Find where the given text appears and provide that cell's center as [x, y] coordinate. 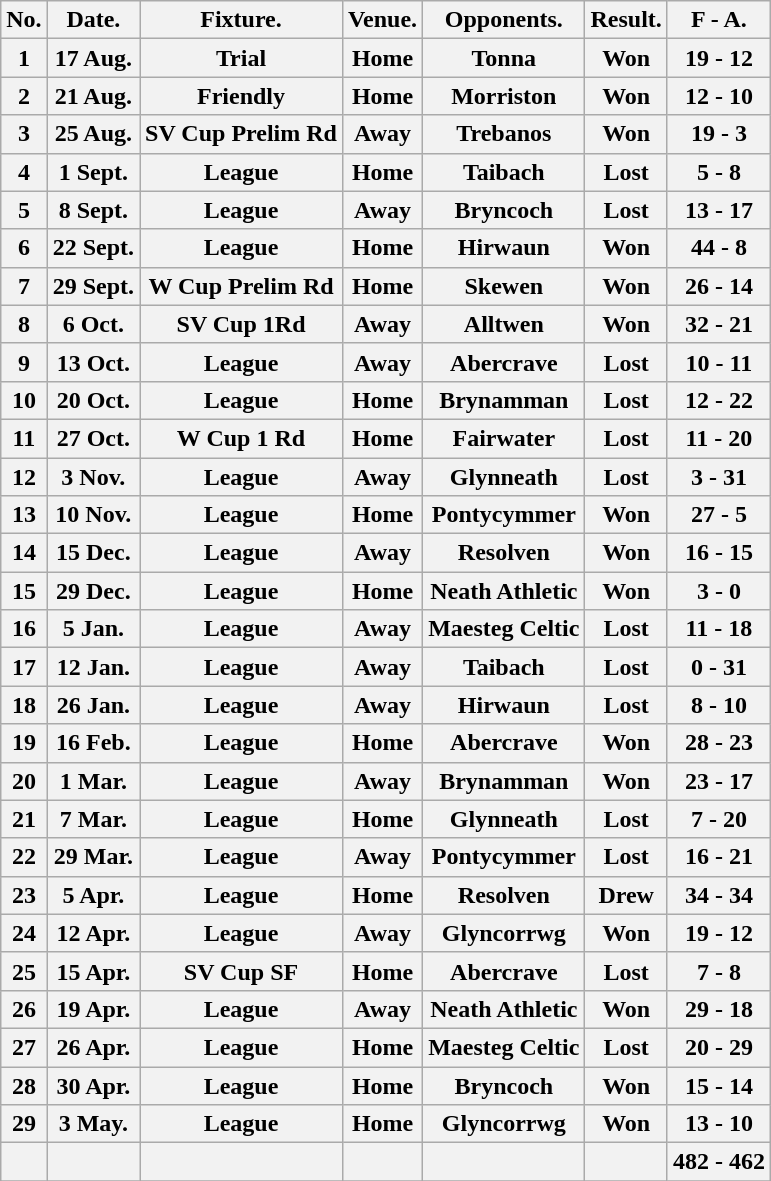
19 [24, 743]
24 [24, 933]
482 - 462 [718, 1162]
No. [24, 20]
29 Sept. [93, 286]
W Cup 1 Rd [242, 438]
13 - 10 [718, 1124]
11 - 20 [718, 438]
4 [24, 172]
0 - 31 [718, 667]
Skewen [504, 286]
26 [24, 1009]
8 - 10 [718, 705]
14 [24, 553]
32 - 21 [718, 324]
15 [24, 591]
Result. [626, 20]
10 - 11 [718, 362]
23 - 17 [718, 781]
25 Aug. [93, 134]
5 Apr. [93, 895]
29 - 18 [718, 1009]
34 - 34 [718, 895]
21 [24, 819]
26 - 14 [718, 286]
Friendly [242, 96]
17 [24, 667]
3 [24, 134]
Tonna [504, 58]
26 Apr. [93, 1047]
27 Oct. [93, 438]
22 [24, 857]
SV Cup SF [242, 971]
44 - 8 [718, 248]
Opponents. [504, 20]
16 Feb. [93, 743]
29 Mar. [93, 857]
16 - 21 [718, 857]
11 [24, 438]
11 - 18 [718, 629]
17 Aug. [93, 58]
26 Jan. [93, 705]
7 Mar. [93, 819]
15 Dec. [93, 553]
3 - 0 [718, 591]
23 [24, 895]
W Cup Prelim Rd [242, 286]
8 [24, 324]
20 - 29 [718, 1047]
Venue. [382, 20]
F - A. [718, 20]
1 [24, 58]
5 - 8 [718, 172]
12 Apr. [93, 933]
2 [24, 96]
5 [24, 210]
7 - 20 [718, 819]
10 Nov. [93, 515]
Trebanos [504, 134]
SV Cup Prelim Rd [242, 134]
Alltwen [504, 324]
3 May. [93, 1124]
12 - 10 [718, 96]
15 Apr. [93, 971]
28 - 23 [718, 743]
SV Cup 1Rd [242, 324]
13 - 17 [718, 210]
3 Nov. [93, 477]
5 Jan. [93, 629]
29 [24, 1124]
20 [24, 781]
1 Sept. [93, 172]
19 Apr. [93, 1009]
7 [24, 286]
30 Apr. [93, 1085]
10 [24, 400]
Drew [626, 895]
19 - 3 [718, 134]
27 - 5 [718, 515]
Trial [242, 58]
Fairwater [504, 438]
Date. [93, 20]
6 [24, 248]
16 [24, 629]
12 Jan. [93, 667]
9 [24, 362]
6 Oct. [93, 324]
Morriston [504, 96]
28 [24, 1085]
15 - 14 [718, 1085]
1 Mar. [93, 781]
7 - 8 [718, 971]
27 [24, 1047]
21 Aug. [93, 96]
25 [24, 971]
22 Sept. [93, 248]
18 [24, 705]
12 - 22 [718, 400]
3 - 31 [718, 477]
12 [24, 477]
29 Dec. [93, 591]
Fixture. [242, 20]
8 Sept. [93, 210]
20 Oct. [93, 400]
16 - 15 [718, 553]
13 Oct. [93, 362]
13 [24, 515]
